Scan for the cell matching the given text and deliver its [X, Y] coordinate at center. 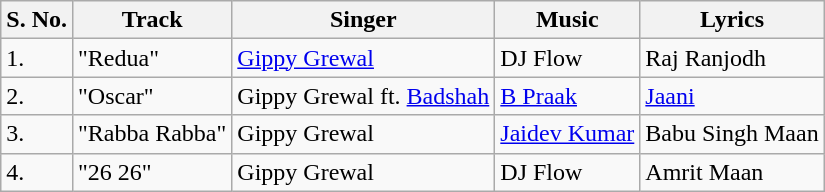
Babu Singh Maan [732, 134]
1. [37, 58]
Amrit Maan [732, 172]
B Praak [568, 96]
"Oscar" [152, 96]
Jaani [732, 96]
2. [37, 96]
S. No. [37, 20]
Music [568, 20]
"26 26" [152, 172]
Lyrics [732, 20]
3. [37, 134]
Jaidev Kumar [568, 134]
4. [37, 172]
Track [152, 20]
"Rabba Rabba" [152, 134]
Singer [364, 20]
Raj Ranjodh [732, 58]
"Redua" [152, 58]
Gippy Grewal ft. Badshah [364, 96]
